From the cell containing the given text, extract its center point as [X, Y] coordinate. 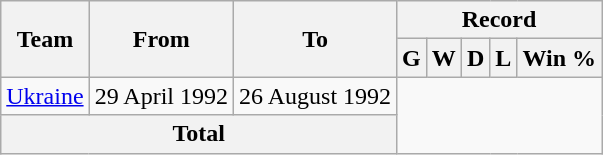
D [475, 58]
To [316, 39]
29 April 1992 [161, 96]
L [504, 58]
26 August 1992 [316, 96]
Ukraine [45, 96]
Team [45, 39]
Record [500, 20]
G [412, 58]
Win % [560, 58]
From [161, 39]
W [444, 58]
Total [199, 134]
